Locate the cell with the specified text and output its [X, Y] center coordinate. 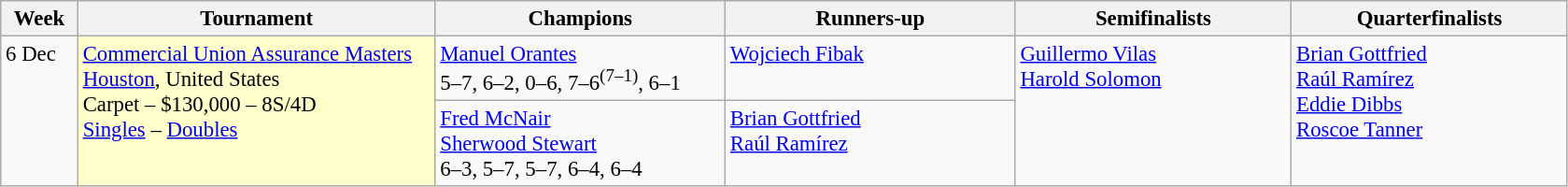
Manuel Orantes 5–7, 6–2, 0–6, 7–6(7–1), 6–1 [581, 69]
Brian Gottfried Raúl Ramírez Eddie Dibbs Roscoe Tanner [1430, 112]
Runners-up [870, 19]
Tournament [256, 19]
Wojciech Fibak [870, 69]
Semifinalists [1153, 19]
Champions [581, 19]
Brian Gottfried Raúl Ramírez [870, 144]
Week [39, 19]
Fred McNair Sherwood Stewart 6–3, 5–7, 5–7, 6–4, 6–4 [581, 144]
Commercial Union Assurance Masters Houston, United States Carpet – $130,000 – 8S/4D Singles – Doubles [256, 112]
6 Dec [39, 112]
Quarterfinalists [1430, 19]
Guillermo Vilas Harold Solomon [1153, 112]
